Identify which cell holds the provided text, then report its (X, Y) central coordinate. 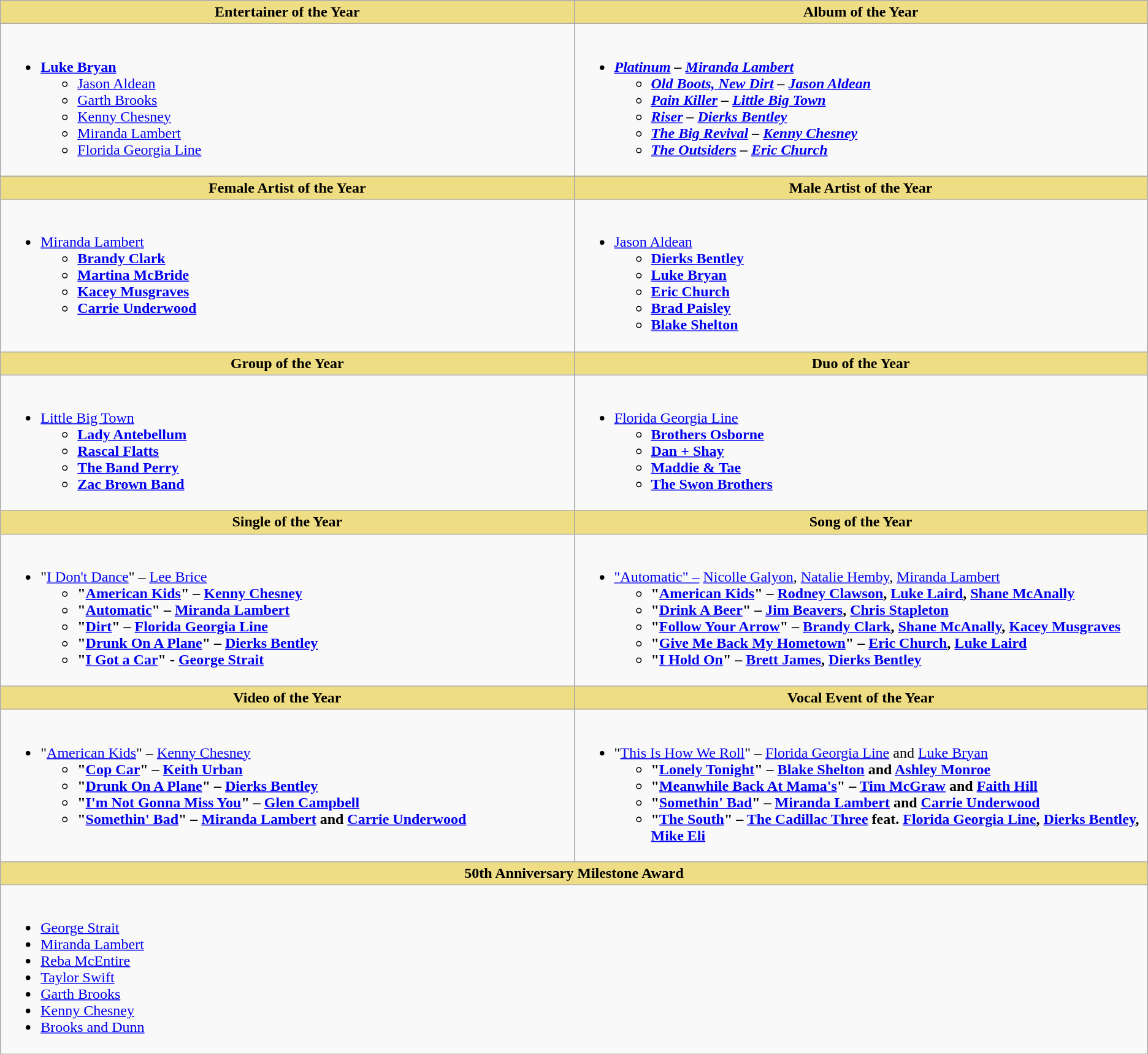
Jason AldeanDierks BentleyLuke BryanEric ChurchBrad PaisleyBlake Shelton (861, 275)
Luke BryanJason AldeanGarth BrooksKenny ChesneyMiranda LambertFlorida Georgia Line (287, 100)
Florida Georgia LineBrothers OsborneDan + ShayMaddie & TaeThe Swon Brothers (861, 443)
George StraitMiranda LambertReba McEntireTaylor SwiftGarth BrooksKenny ChesneyBrooks and Dunn (574, 969)
Little Big TownLady AntebellumRascal FlattsThe Band PerryZac Brown Band (287, 443)
Male Artist of the Year (861, 188)
Album of the Year (861, 12)
Song of the Year (861, 522)
Group of the Year (287, 363)
Entertainer of the Year (287, 12)
50th Anniversary Milestone Award (574, 873)
Single of the Year (287, 522)
Miranda LambertBrandy ClarkMartina McBrideKacey MusgravesCarrie Underwood (287, 275)
Vocal Event of the Year (861, 698)
Video of the Year (287, 698)
Duo of the Year (861, 363)
Female Artist of the Year (287, 188)
